Determine the (X, Y) coordinate at the center of the cell enclosing the given text.  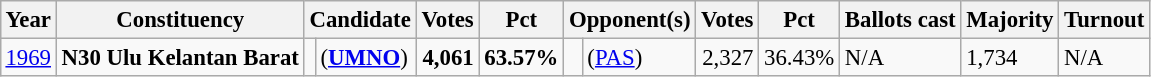
1969 (28, 57)
Constituency (180, 20)
Majority (1010, 20)
63.57% (522, 57)
Ballots cast (900, 20)
2,327 (728, 57)
Candidate (360, 20)
N30 Ulu Kelantan Barat (180, 57)
(PAS) (639, 57)
Year (28, 20)
Turnout (1104, 20)
Opponent(s) (630, 20)
(UMNO) (366, 57)
4,061 (448, 57)
36.43% (800, 57)
1,734 (1010, 57)
